Search for the cell housing the specified text and yield its (X, Y) center coordinate. 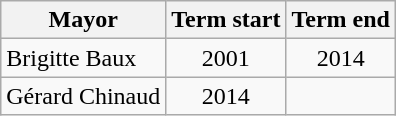
Term start (226, 20)
Brigitte Baux (84, 58)
2001 (226, 58)
Gérard Chinaud (84, 96)
Term end (341, 20)
Mayor (84, 20)
